Pinpoint the cell where the given text exists, returning its (x, y) midpoint coordinate. 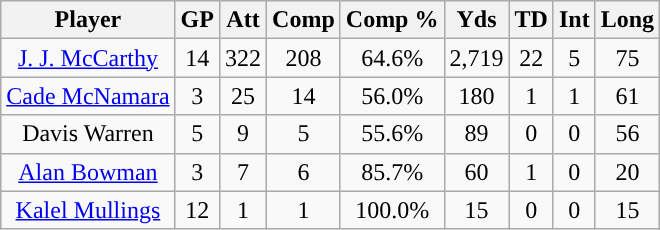
Davis Warren (88, 134)
TD (531, 20)
Comp (304, 20)
6 (304, 172)
GP (197, 20)
55.6% (392, 134)
100.0% (392, 210)
Player (88, 20)
Comp % (392, 20)
61 (627, 96)
64.6% (392, 58)
89 (476, 134)
75 (627, 58)
Cade McNamara (88, 96)
Long (627, 20)
22 (531, 58)
208 (304, 58)
9 (242, 134)
2,719 (476, 58)
322 (242, 58)
20 (627, 172)
Kalel Mullings (88, 210)
56 (627, 134)
85.7% (392, 172)
60 (476, 172)
12 (197, 210)
Att (242, 20)
Yds (476, 20)
180 (476, 96)
25 (242, 96)
J. J. McCarthy (88, 58)
56.0% (392, 96)
Alan Bowman (88, 172)
Int (574, 20)
7 (242, 172)
